Scan for the cell matching the given text and deliver its (X, Y) coordinate at center. 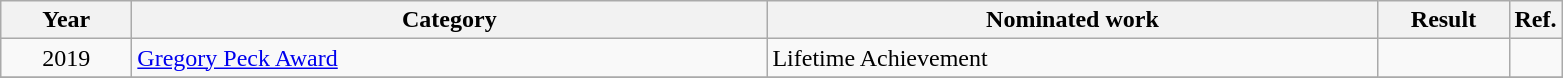
Ref. (1536, 20)
Category (450, 20)
2019 (66, 58)
Result (1444, 20)
Year (66, 20)
Gregory Peck Award (450, 58)
Lifetime Achievement (1072, 58)
Nominated work (1072, 20)
